Determine the [x, y] coordinate at the center of the cell enclosing the given text.  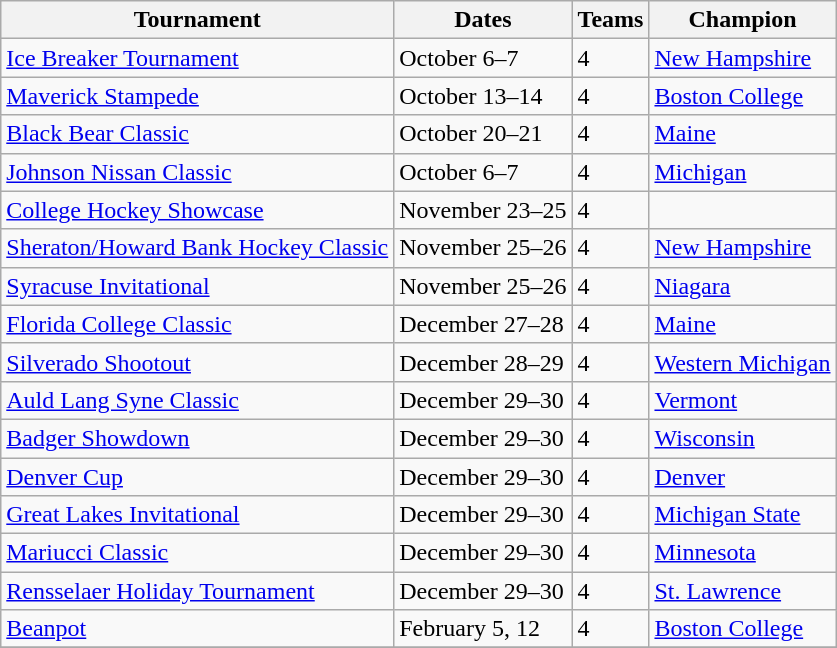
Syracuse Invitational [198, 286]
Dates [483, 20]
Mariucci Classic [198, 553]
Ice Breaker Tournament [198, 58]
Badger Showdown [198, 438]
Vermont [742, 400]
Maverick Stampede [198, 96]
October 20–21 [483, 134]
Sheraton/Howard Bank Hockey Classic [198, 248]
Denver [742, 477]
Beanpot [198, 629]
Wisconsin [742, 438]
December 27–28 [483, 324]
Denver Cup [198, 477]
Western Michigan [742, 362]
Johnson Nissan Classic [198, 172]
Tournament [198, 20]
Champion [742, 20]
Minnesota [742, 553]
Teams [610, 20]
Michigan State [742, 515]
October 13–14 [483, 96]
St. Lawrence [742, 591]
Niagara [742, 286]
Black Bear Classic [198, 134]
November 23–25 [483, 210]
Auld Lang Syne Classic [198, 400]
College Hockey Showcase [198, 210]
Michigan [742, 172]
Silverado Shootout [198, 362]
Rensselaer Holiday Tournament [198, 591]
Great Lakes Invitational [198, 515]
February 5, 12 [483, 629]
Florida College Classic [198, 324]
December 28–29 [483, 362]
